Extract the (X, Y) coordinate from the center of the cell holding the provided text.  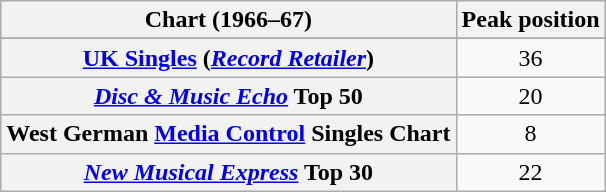
22 (530, 172)
36 (530, 58)
Chart (1966–67) (228, 20)
West German Media Control Singles Chart (228, 134)
Disc & Music Echo Top 50 (228, 96)
Peak position (530, 20)
20 (530, 96)
8 (530, 134)
UK Singles (Record Retailer) (228, 58)
New Musical Express Top 30 (228, 172)
